Return (x, y) of the center of cell containing provided text 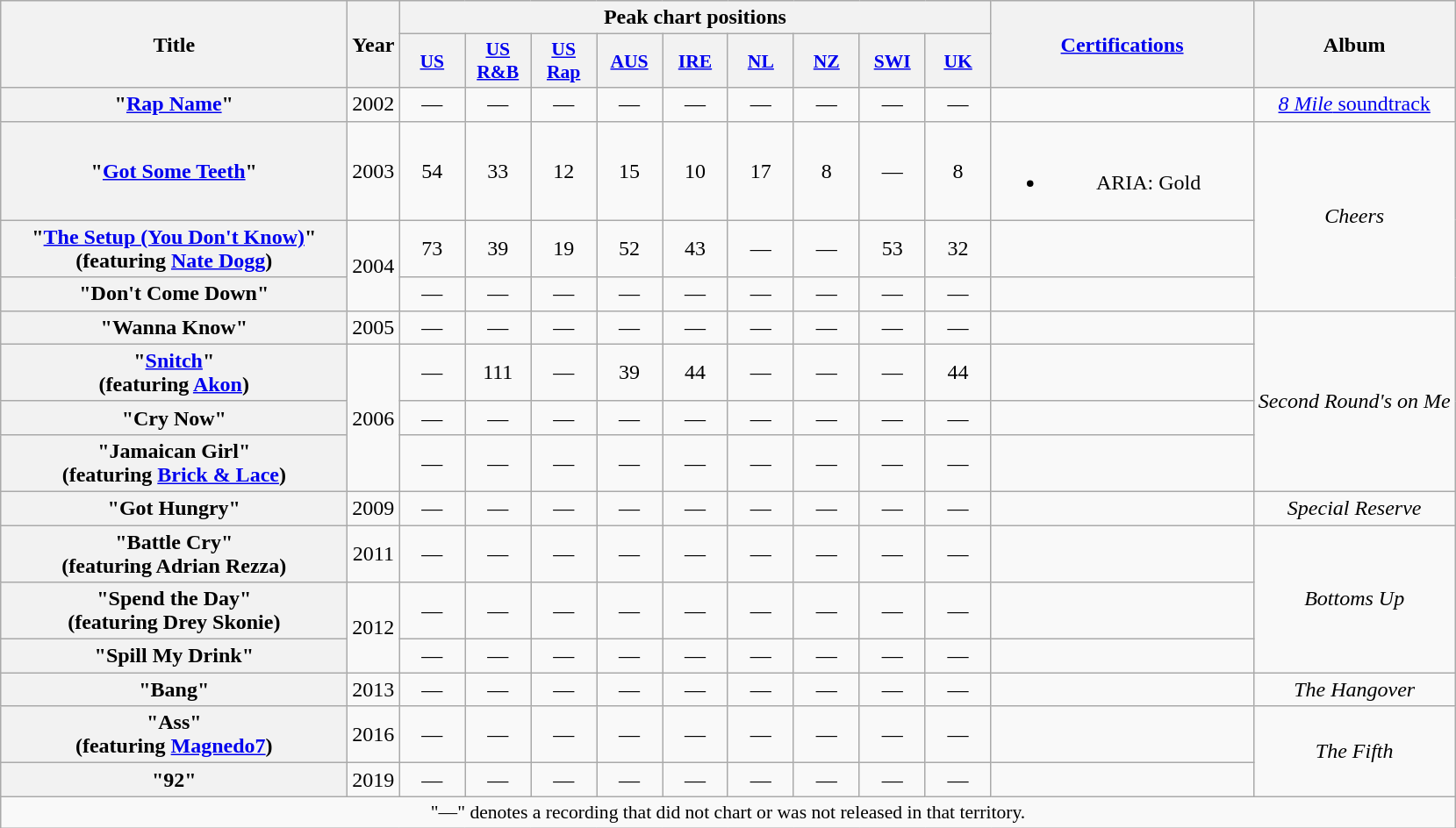
"—" denotes a recording that did not chart or was not released in that territory. (728, 812)
2004 (374, 265)
SWI (892, 61)
12 (563, 170)
17 (760, 170)
19 (563, 249)
"Got Some Teeth" (174, 170)
"Jamaican Girl"(featuring Brick & Lace) (174, 463)
"Don't Come Down" (174, 294)
ARIA: Gold (1122, 170)
Cheers (1354, 216)
2013 (374, 689)
IRE (695, 61)
2002 (374, 104)
The Fifth (1354, 751)
"Battle Cry"(featuring Adrian Rezza) (174, 553)
UK (958, 61)
Special Reserve (1354, 508)
2019 (374, 780)
"Spill My Drink" (174, 656)
73 (432, 249)
NL (760, 61)
"The Setup (You Don't Know)"(featuring Nate Dogg) (174, 249)
"Wanna Know" (174, 327)
USRap (563, 61)
2012 (374, 628)
"Rap Name" (174, 104)
Certifications (1122, 44)
"Got Hungry" (174, 508)
USR&B (498, 61)
53 (892, 249)
Year (374, 44)
US (432, 61)
2011 (374, 553)
52 (630, 249)
Peak chart positions (695, 18)
15 (630, 170)
Album (1354, 44)
"Bang" (174, 689)
2003 (374, 170)
"Snitch"(featuring Akon) (174, 372)
32 (958, 249)
33 (498, 170)
AUS (630, 61)
"Spend the Day"(featuring Drey Skonie) (174, 610)
Second Round's on Me (1354, 401)
54 (432, 170)
2006 (374, 418)
"Cry Now" (174, 418)
Title (174, 44)
2005 (374, 327)
"Ass" (featuring Magnedo7) (174, 735)
10 (695, 170)
111 (498, 372)
Bottoms Up (1354, 598)
2009 (374, 508)
"92" (174, 780)
43 (695, 249)
8 Mile soundtrack (1354, 104)
NZ (827, 61)
2016 (374, 735)
The Hangover (1354, 689)
